Locate the cell with the specified text and output its (x, y) center coordinate. 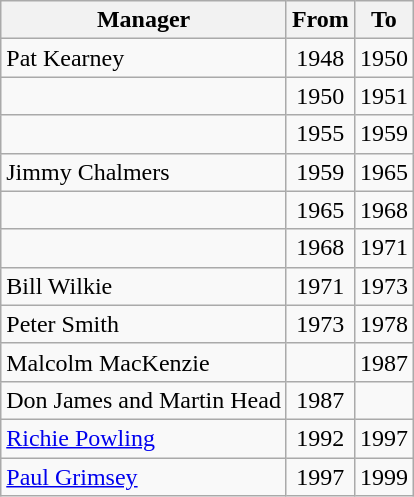
1955 (320, 134)
1948 (320, 58)
Pat Kearney (144, 58)
From (320, 20)
1951 (384, 96)
Manager (144, 20)
1978 (384, 324)
Paul Grimsey (144, 477)
1992 (320, 438)
To (384, 20)
Richie Powling (144, 438)
1999 (384, 477)
Don James and Martin Head (144, 400)
Jimmy Chalmers (144, 172)
Bill Wilkie (144, 286)
Malcolm MacKenzie (144, 362)
Peter Smith (144, 324)
